Output the (x, y) coordinate of the center of the cell containing the given text.  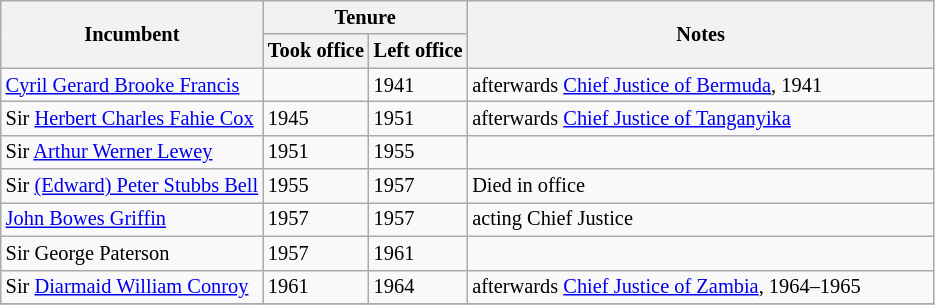
Sir Diarmaid William Conroy (132, 287)
afterwards Chief Justice of Bermuda, 1941 (700, 85)
acting Chief Justice (700, 219)
1945 (316, 118)
Left office (418, 51)
Sir Arthur Werner Lewey (132, 152)
Tenure (365, 17)
afterwards Chief Justice of Tanganyika (700, 118)
Notes (700, 34)
Died in office (700, 186)
Took office (316, 51)
Incumbent (132, 34)
1964 (418, 287)
Sir Herbert Charles Fahie Cox (132, 118)
Sir George Paterson (132, 253)
Cyril Gerard Brooke Francis (132, 85)
afterwards Chief Justice of Zambia, 1964–1965 (700, 287)
Sir (Edward) Peter Stubbs Bell (132, 186)
John Bowes Griffin (132, 219)
1941 (418, 85)
